Detect which cell encompasses the target text, then output its [X, Y] center coordinate. 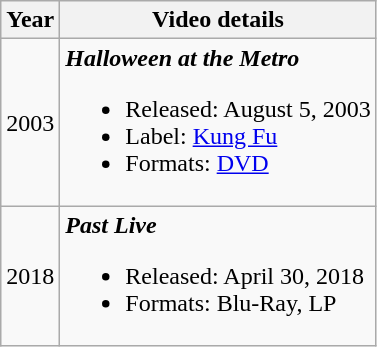
Halloween at the MetroReleased: August 5, 2003Label: Kung FuFormats: DVD [218, 122]
Year [30, 20]
Video details [218, 20]
2018 [30, 276]
Past LiveReleased: April 30, 2018Formats: Blu-Ray, LP [218, 276]
2003 [30, 122]
